Return the (X, Y) coordinate for the center point of the cell that contains the specified text.  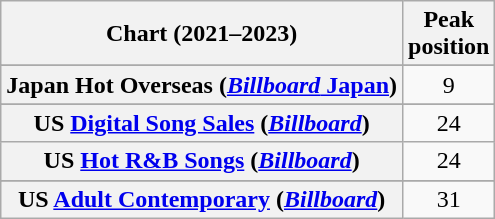
US Adult Contemporary (Billboard) (202, 199)
US Hot R&B Songs (Billboard) (202, 161)
US Digital Song Sales (Billboard) (202, 123)
Japan Hot Overseas (Billboard Japan) (202, 85)
Chart (2021–2023) (202, 34)
31 (449, 199)
Peakposition (449, 34)
9 (449, 85)
